Return (x, y) of the center of cell containing provided text 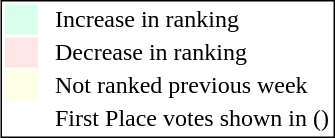
Not ranked previous week (192, 85)
Increase in ranking (192, 19)
First Place votes shown in () (192, 119)
Decrease in ranking (192, 53)
